Return the (x, y) coordinate for the center point of the cell that contains the specified text.  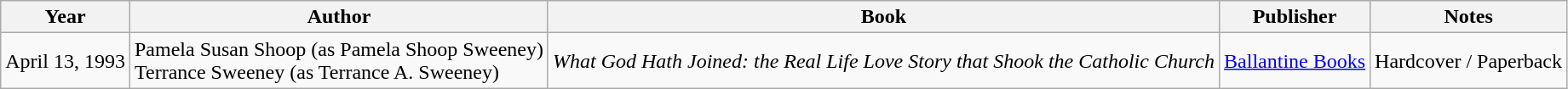
Book (883, 17)
What God Hath Joined: the Real Life Love Story that Shook the Catholic Church (883, 61)
April 13, 1993 (66, 61)
Author (339, 17)
Pamela Susan Shoop (as Pamela Shoop Sweeney)Terrance Sweeney (as Terrance A. Sweeney) (339, 61)
Hardcover / Paperback (1468, 61)
Ballantine Books (1295, 61)
Year (66, 17)
Publisher (1295, 17)
Notes (1468, 17)
